Scan for the cell matching the given text and deliver its [x, y] coordinate at center. 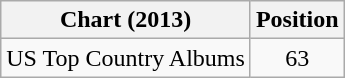
Chart (2013) [126, 20]
Position [297, 20]
US Top Country Albums [126, 58]
63 [297, 58]
